Return [X, Y] of the center of cell containing provided text 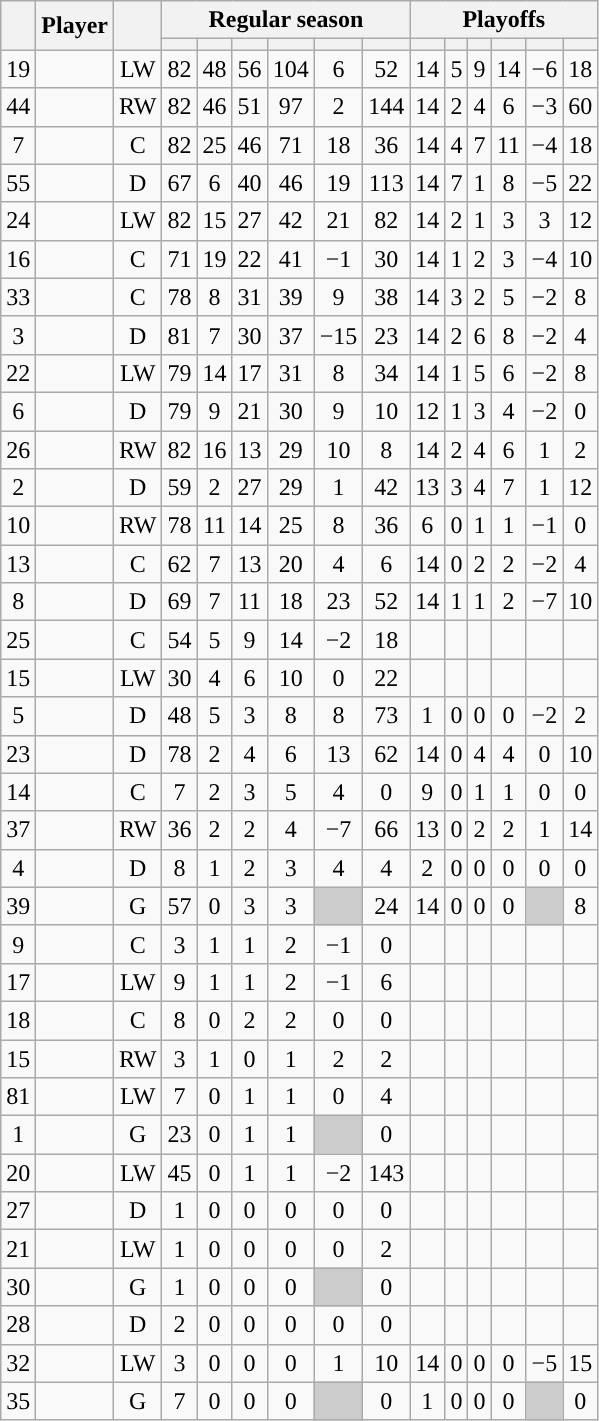
67 [180, 183]
56 [250, 69]
59 [180, 488]
26 [18, 449]
−15 [338, 335]
143 [386, 1173]
−3 [544, 107]
34 [386, 373]
38 [386, 297]
73 [386, 716]
Playoffs [504, 20]
32 [18, 1363]
113 [386, 183]
144 [386, 107]
41 [290, 259]
28 [18, 1325]
104 [290, 69]
51 [250, 107]
60 [580, 107]
97 [290, 107]
33 [18, 297]
40 [250, 183]
54 [180, 640]
Regular season [286, 20]
66 [386, 830]
55 [18, 183]
69 [180, 602]
45 [180, 1173]
Player [75, 26]
57 [180, 906]
35 [18, 1401]
44 [18, 107]
−6 [544, 69]
